From the cell containing the given text, extract its center point as [x, y] coordinate. 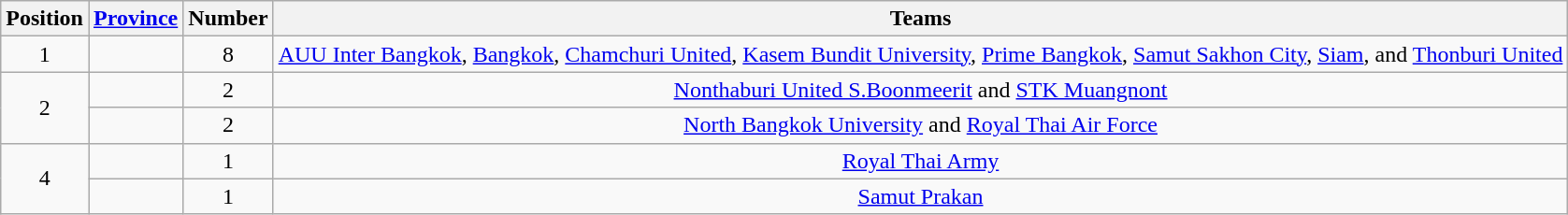
8 [228, 54]
Position [45, 19]
4 [45, 179]
Province [135, 19]
Number [228, 19]
AUU Inter Bangkok, Bangkok, Chamchuri United, Kasem Bundit University, Prime Bangkok, Samut Sakhon City, Siam, and Thonburi United [920, 54]
Nonthaburi United S.Boonmeerit and STK Muangnont [920, 90]
North Bangkok University and Royal Thai Air Force [920, 125]
Teams [920, 19]
Samut Prakan [920, 196]
Royal Thai Army [920, 161]
